Search for the cell housing the specified text and yield its [X, Y] center coordinate. 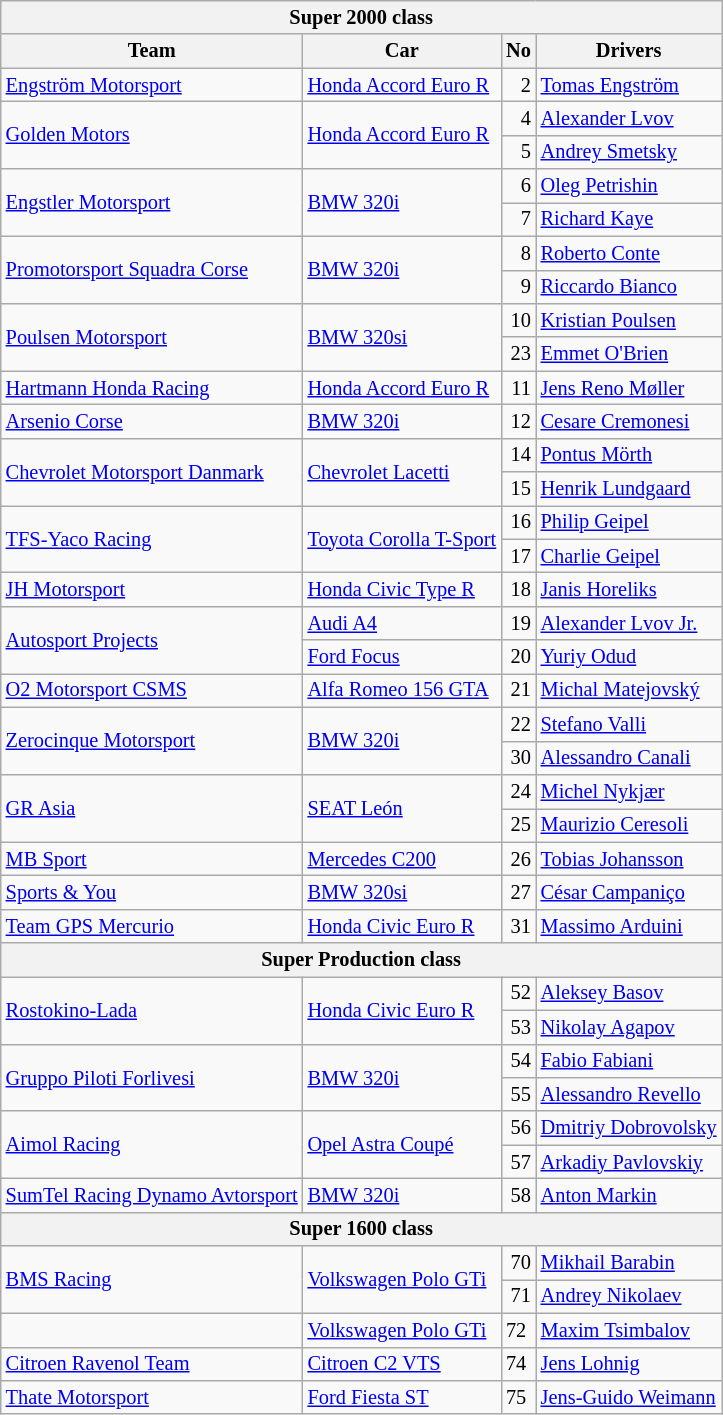
Promotorsport Squadra Corse [152, 270]
52 [518, 993]
30 [518, 758]
Alexander Lvov [629, 118]
8 [518, 253]
18 [518, 589]
SumTel Racing Dynamo Avtorsport [152, 1195]
Alexander Lvov Jr. [629, 623]
Super Production class [362, 960]
9 [518, 287]
Golden Motors [152, 134]
Philip Geipel [629, 522]
Alessandro Canali [629, 758]
Andrey Smetsky [629, 152]
Engström Motorsport [152, 85]
Kristian Poulsen [629, 320]
Yuriy Odud [629, 657]
Cesare Cremonesi [629, 421]
7 [518, 219]
Oleg Petrishin [629, 186]
Team [152, 51]
Aleksey Basov [629, 993]
Arkadiy Pavlovskiy [629, 1162]
53 [518, 1027]
55 [518, 1094]
Alessandro Revello [629, 1094]
Rostokino-Lada [152, 1010]
25 [518, 825]
Hartmann Honda Racing [152, 388]
Autosport Projects [152, 640]
70 [518, 1263]
Pontus Mörth [629, 455]
Tomas Engström [629, 85]
Gruppo Piloti Forlivesi [152, 1078]
Chevrolet Motorsport Danmark [152, 472]
O2 Motorsport CSMS [152, 690]
26 [518, 859]
22 [518, 724]
56 [518, 1128]
71 [518, 1296]
Maxim Tsimbalov [629, 1330]
75 [518, 1397]
15 [518, 489]
Chevrolet Lacetti [402, 472]
Fabio Fabiani [629, 1061]
Roberto Conte [629, 253]
12 [518, 421]
GR Asia [152, 808]
Jens Lohnig [629, 1364]
Alfa Romeo 156 GTA [402, 690]
Super 2000 class [362, 17]
Tobias Johansson [629, 859]
5 [518, 152]
31 [518, 926]
19 [518, 623]
Michal Matejovský [629, 690]
23 [518, 354]
Citroen Ravenol Team [152, 1364]
No [518, 51]
Mikhail Barabin [629, 1263]
Janis Horeliks [629, 589]
4 [518, 118]
Thate Motorsport [152, 1397]
Sports & You [152, 892]
BMS Racing [152, 1280]
11 [518, 388]
54 [518, 1061]
14 [518, 455]
Engstler Motorsport [152, 202]
Arsenio Corse [152, 421]
Opel Astra Coupé [402, 1144]
Riccardo Bianco [629, 287]
Stefano Valli [629, 724]
27 [518, 892]
72 [518, 1330]
Zerocinque Motorsport [152, 740]
6 [518, 186]
Team GPS Mercurio [152, 926]
Citroen C2 VTS [402, 1364]
Richard Kaye [629, 219]
Super 1600 class [362, 1229]
Car [402, 51]
2 [518, 85]
17 [518, 556]
Drivers [629, 51]
Dmitriy Dobrovolsky [629, 1128]
Honda Civic Type R [402, 589]
Jens-Guido Weimann [629, 1397]
César Campaniço [629, 892]
Anton Markin [629, 1195]
Massimo Arduini [629, 926]
57 [518, 1162]
20 [518, 657]
MB Sport [152, 859]
58 [518, 1195]
Jens Reno Møller [629, 388]
Emmet O'Brien [629, 354]
Ford Fiesta ST [402, 1397]
Maurizio Ceresoli [629, 825]
Mercedes C200 [402, 859]
Charlie Geipel [629, 556]
Henrik Lundgaard [629, 489]
Aimol Racing [152, 1144]
Ford Focus [402, 657]
Nikolay Agapov [629, 1027]
Audi A4 [402, 623]
Andrey Nikolaev [629, 1296]
10 [518, 320]
Michel Nykjær [629, 791]
JH Motorsport [152, 589]
SEAT León [402, 808]
16 [518, 522]
Toyota Corolla T-Sport [402, 538]
Poulsen Motorsport [152, 336]
24 [518, 791]
TFS-Yaco Racing [152, 538]
74 [518, 1364]
21 [518, 690]
